Scan for the cell matching the given text and deliver its [X, Y] coordinate at center. 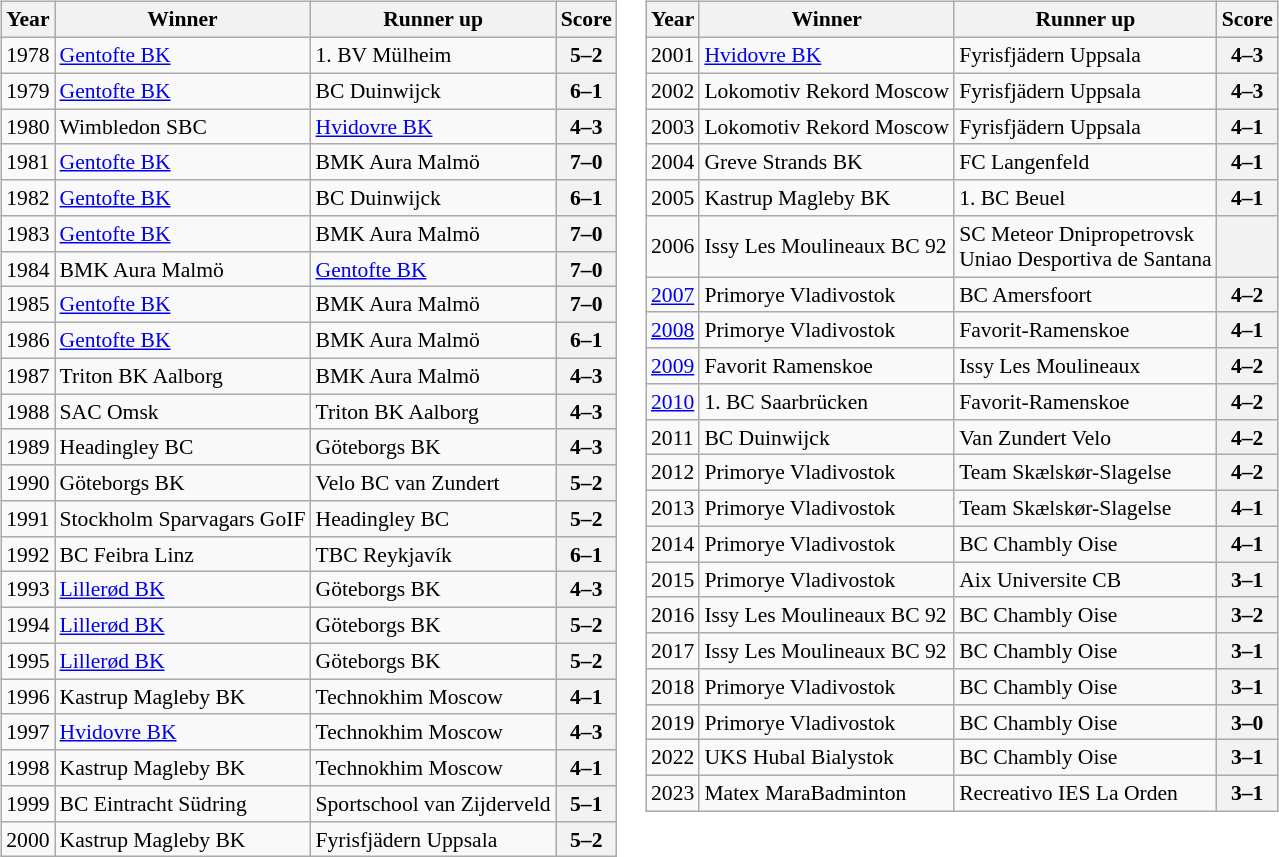
BC Amersfoort [1085, 295]
1982 [28, 198]
2007 [672, 295]
2023 [672, 793]
2001 [672, 55]
1. BV Mülheim [434, 55]
2016 [672, 615]
1992 [28, 554]
2013 [672, 508]
1993 [28, 590]
SAC Omsk [183, 412]
2002 [672, 91]
TBC Reykjavík [434, 554]
1999 [28, 804]
2022 [672, 758]
Greve Strands BK [826, 162]
2004 [672, 162]
Recreativo IES La Orden [1085, 793]
1986 [28, 340]
2014 [672, 544]
1996 [28, 697]
2010 [672, 402]
2009 [672, 366]
2005 [672, 198]
2017 [672, 651]
UKS Hubal Bialystok [826, 758]
Velo BC van Zundert [434, 483]
Stockholm Sparvagars GoIF [183, 519]
BC Eintracht Südring [183, 804]
Van Zundert Velo [1085, 437]
SC Meteor Dnipropetrovsk Uniao Desportiva de Santana [1085, 246]
1989 [28, 447]
Wimbledon SBC [183, 127]
1983 [28, 234]
BC Feibra Linz [183, 554]
Issy Les Moulineaux [1085, 366]
1994 [28, 625]
FC Langenfeld [1085, 162]
2000 [28, 839]
1998 [28, 768]
Matex MaraBadminton [826, 793]
2018 [672, 687]
2003 [672, 127]
2008 [672, 330]
5–1 [586, 804]
Aix Universite CB [1085, 580]
1984 [28, 269]
1990 [28, 483]
1987 [28, 376]
3–0 [1248, 722]
1. BC Saarbrücken [826, 402]
1991 [28, 519]
1988 [28, 412]
Sportschool van Zijderveld [434, 804]
1995 [28, 661]
1978 [28, 55]
2006 [672, 246]
1979 [28, 91]
Favorit Ramenskoe [826, 366]
1997 [28, 732]
1981 [28, 162]
2015 [672, 580]
1985 [28, 305]
1. BC Beuel [1085, 198]
3–2 [1248, 615]
2012 [672, 473]
1980 [28, 127]
2011 [672, 437]
2019 [672, 722]
